Return the (X, Y) coordinate for the center point of the cell that contains the specified text.  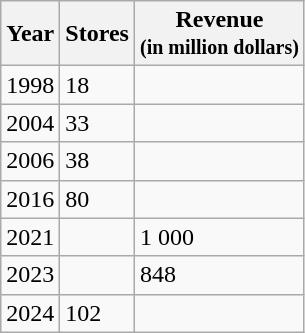
2016 (30, 199)
2023 (30, 275)
80 (98, 199)
2021 (30, 237)
38 (98, 161)
2006 (30, 161)
1 000 (219, 237)
Stores (98, 34)
848 (219, 275)
2024 (30, 313)
18 (98, 85)
2004 (30, 123)
Revenue(in million dollars) (219, 34)
1998 (30, 85)
102 (98, 313)
33 (98, 123)
Year (30, 34)
